Scan for the cell matching the given text and deliver its [X, Y] coordinate at center. 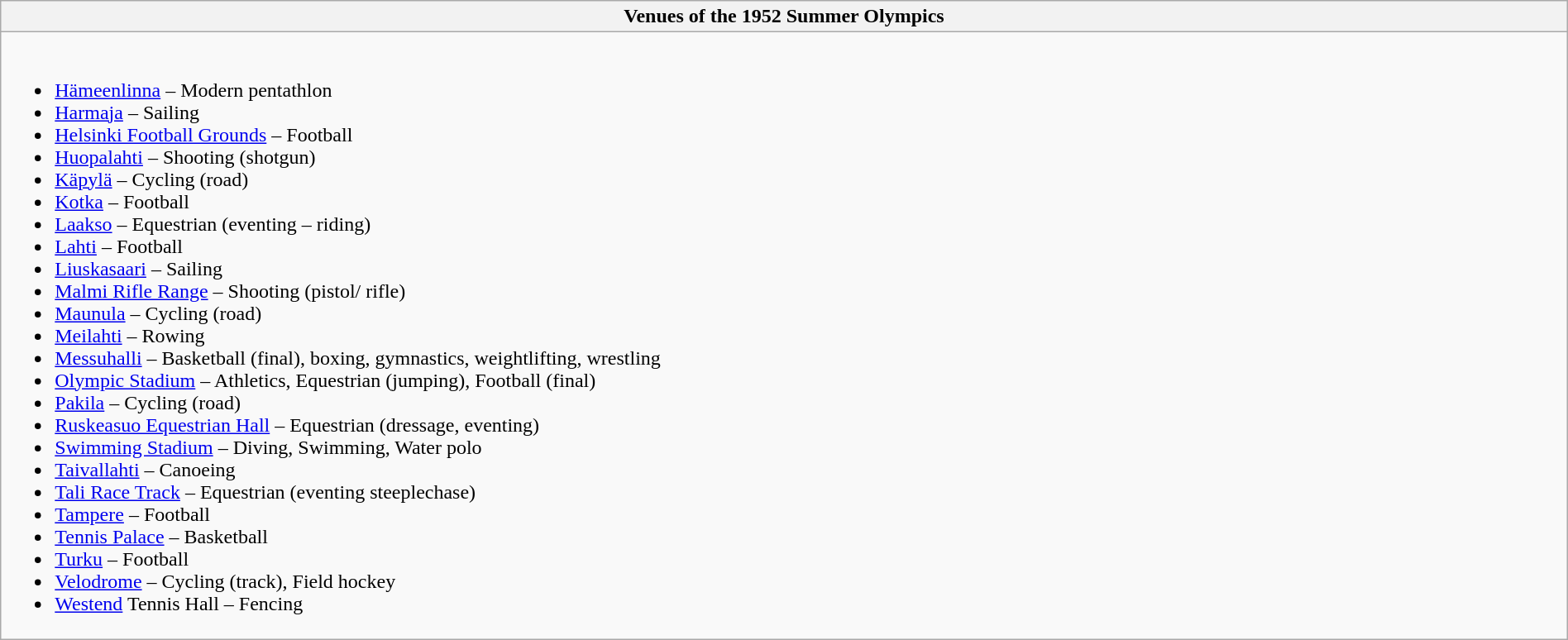
Venues of the 1952 Summer Olympics [784, 17]
